For the text-containing cell, return its midpoint in (X, Y) coordinate format. 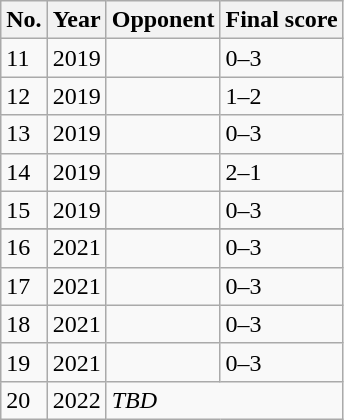
19 (24, 362)
1–2 (282, 96)
20 (24, 400)
16 (24, 248)
15 (24, 210)
2022 (76, 400)
Opponent (163, 20)
12 (24, 96)
TBD (224, 400)
Final score (282, 20)
Year (76, 20)
18 (24, 324)
11 (24, 58)
No. (24, 20)
13 (24, 134)
14 (24, 172)
17 (24, 286)
2–1 (282, 172)
